Determine the (x, y) coordinate at the center of the cell enclosing the given text.  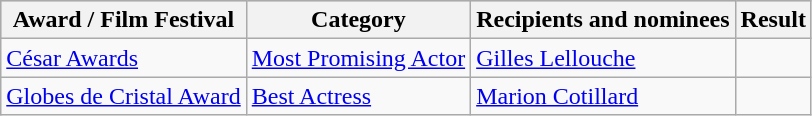
Award / Film Festival (124, 20)
Most Promising Actor (358, 58)
Category (358, 20)
Marion Cotillard (603, 96)
César Awards (124, 58)
Best Actress (358, 96)
Gilles Lellouche (603, 58)
Recipients and nominees (603, 20)
Result (773, 20)
Globes de Cristal Award (124, 96)
